Provide the (X, Y) coordinate of the cell's center where the given text is located.  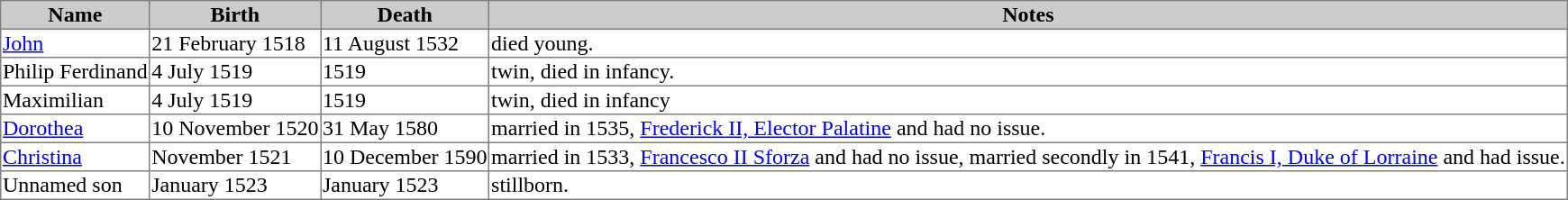
21 February 1518 (235, 43)
married in 1533, Francesco II Sforza and had no issue, married secondly in 1541, Francis I, Duke of Lorraine and had issue. (1028, 157)
Birth (235, 15)
married in 1535, Frederick II, Elector Palatine and had no issue. (1028, 129)
stillborn. (1028, 186)
Notes (1028, 15)
10 December 1590 (406, 157)
10 November 1520 (235, 129)
Name (76, 15)
Death (406, 15)
Philip Ferdinand (76, 72)
Maximilian (76, 100)
November 1521 (235, 157)
twin, died in infancy. (1028, 72)
Dorothea (76, 129)
31 May 1580 (406, 129)
11 August 1532 (406, 43)
Unnamed son (76, 186)
John (76, 43)
twin, died in infancy (1028, 100)
died young. (1028, 43)
Christina (76, 157)
